Return [x, y] of the center of cell containing provided text 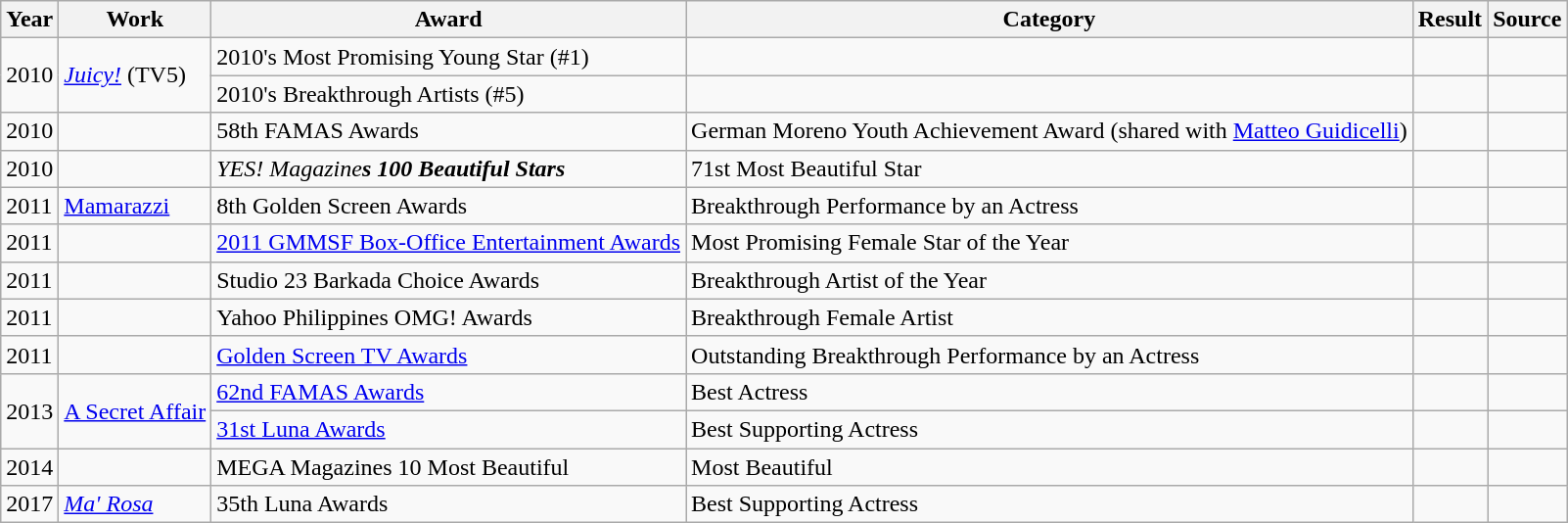
Work [135, 20]
8th Golden Screen Awards [448, 206]
Breakthrough Performance by an Actress [1049, 206]
Most Promising Female Star of the Year [1049, 243]
German Moreno Youth Achievement Award (shared with Matteo Guidicelli) [1049, 131]
2011 GMMSF Box-Office Entertainment Awards [448, 243]
Yahoo Philippines OMG! Awards [448, 317]
MEGA Magazines 10 Most Beautiful [448, 467]
Breakthrough Female Artist [1049, 317]
Ma' Rosa [135, 504]
Best Actress [1049, 392]
Mamarazzi [135, 206]
Juicy! (TV5) [135, 75]
Source [1527, 20]
Result [1450, 20]
YES! Magazines 100 Beautiful Stars [448, 168]
2010's Breakthrough Artists (#5) [448, 94]
2010's Most Promising Young Star (#1) [448, 57]
35th Luna Awards [448, 504]
2013 [29, 410]
Breakthrough Artist of the Year [1049, 280]
Golden Screen TV Awards [448, 355]
62nd FAMAS Awards [448, 392]
2017 [29, 504]
Award [448, 20]
Year [29, 20]
Category [1049, 20]
71st Most Beautiful Star [1049, 168]
Studio 23 Barkada Choice Awards [448, 280]
2014 [29, 467]
Outstanding Breakthrough Performance by an Actress [1049, 355]
A Secret Affair [135, 410]
58th FAMAS Awards [448, 131]
31st Luna Awards [448, 429]
Most Beautiful [1049, 467]
